Scan for the cell matching the given text and deliver its [x, y] coordinate at center. 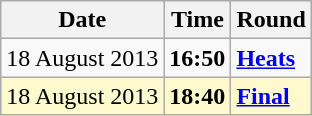
16:50 [198, 58]
Time [198, 20]
Final [271, 96]
Round [271, 20]
Heats [271, 58]
18:40 [198, 96]
Date [82, 20]
